Locate the cell with the specified text and output its [X, Y] center coordinate. 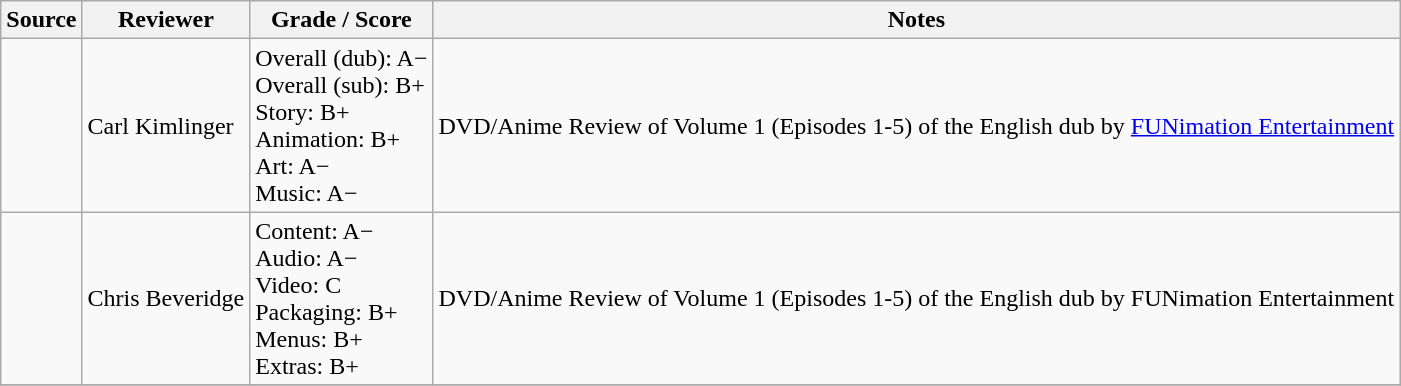
Overall (dub): A−Overall (sub): B+Story: B+Animation: B+Art: A−Music: A− [342, 126]
Reviewer [166, 20]
Content: A−Audio: A−Video: CPackaging: B+Menus: B+Extras: B+ [342, 298]
Carl Kimlinger [166, 126]
Notes [916, 20]
Grade / Score [342, 20]
Chris Beveridge [166, 298]
Source [42, 20]
